Provide the (X, Y) coordinate of the cell's center where the given text is located.  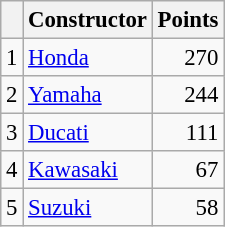
Suzuki (88, 208)
5 (12, 208)
Yamaha (88, 95)
1 (12, 58)
270 (188, 58)
67 (188, 170)
3 (12, 133)
Ducati (88, 133)
Constructor (88, 20)
244 (188, 95)
111 (188, 133)
2 (12, 95)
4 (12, 170)
Honda (88, 58)
58 (188, 208)
Kawasaki (88, 170)
Points (188, 20)
